Determine the [X, Y] coordinate at the center of the cell enclosing the given text.  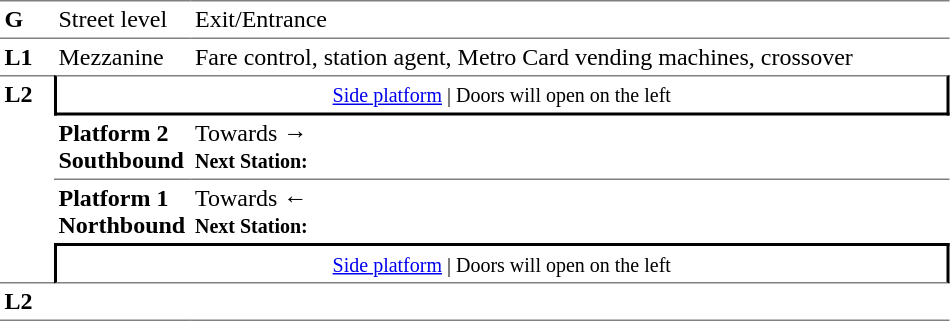
Platform 2Southbound [122, 148]
Street level [122, 20]
Towards ← Next Station: [570, 212]
Platform 1Northbound [122, 212]
Towards → Next Station: [570, 148]
Fare control, station agent, Metro Card vending machines, crossover [570, 57]
L1 [27, 57]
L2 [27, 179]
G [27, 20]
Exit/Entrance [570, 20]
Mezzanine [122, 57]
